Return (x, y) of the center of cell containing provided text 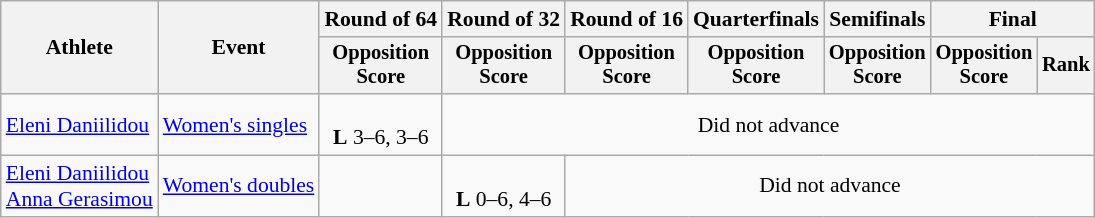
Women's singles (239, 124)
Athlete (80, 48)
Quarterfinals (756, 19)
Semifinals (878, 19)
Final (1013, 19)
Round of 64 (380, 19)
Eleni DaniilidouAnna Gerasimou (80, 186)
Round of 16 (626, 19)
L 0–6, 4–6 (504, 186)
Round of 32 (504, 19)
L 3–6, 3–6 (380, 124)
Women's doubles (239, 186)
Event (239, 48)
Rank (1066, 66)
Eleni Daniilidou (80, 124)
